From the cell containing the given text, extract its center point as [X, Y] coordinate. 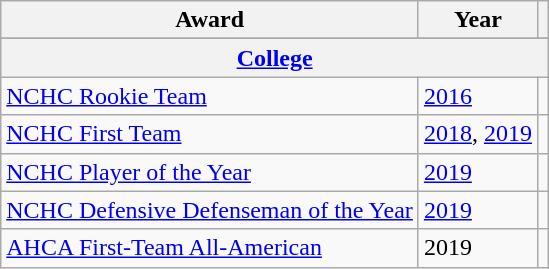
2018, 2019 [478, 134]
NCHC Rookie Team [210, 96]
College [275, 58]
AHCA First-Team All-American [210, 248]
Award [210, 20]
2016 [478, 96]
Year [478, 20]
NCHC Player of the Year [210, 172]
NCHC Defensive Defenseman of the Year [210, 210]
NCHC First Team [210, 134]
